Identify which cell holds the provided text, then report its (X, Y) central coordinate. 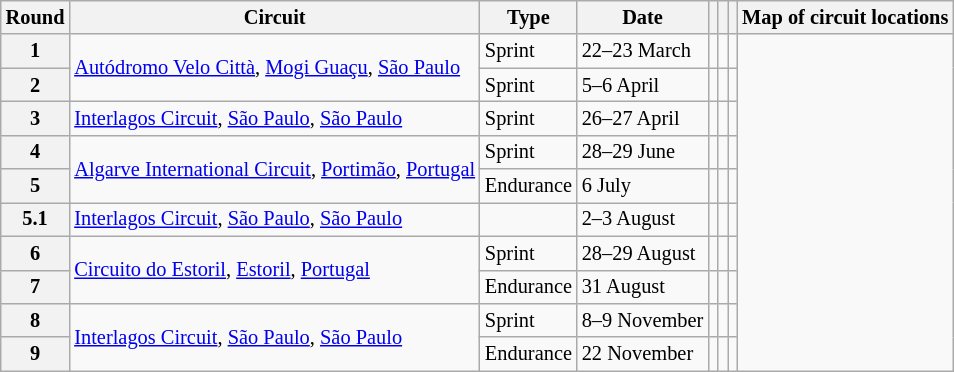
8 (36, 320)
Round (36, 17)
22–23 March (642, 51)
28–29 August (642, 253)
Autódromo Velo Città, Mogi Guaçu, São Paulo (274, 68)
26–27 April (642, 118)
5.1 (36, 219)
4 (36, 152)
9 (36, 354)
6 (36, 253)
6 July (642, 186)
Map of circuit locations (845, 17)
7 (36, 287)
Circuit (274, 17)
22 November (642, 354)
Algarve International Circuit, Portimão, Portugal (274, 168)
2–3 August (642, 219)
1 (36, 51)
5 (36, 186)
31 August (642, 287)
Circuito do Estoril, Estoril, Portugal (274, 270)
2 (36, 85)
28–29 June (642, 152)
Type (528, 17)
3 (36, 118)
8–9 November (642, 320)
5–6 April (642, 85)
Date (642, 17)
